Capture the cell that displays the provided text and extract its [x, y] central coordinate. 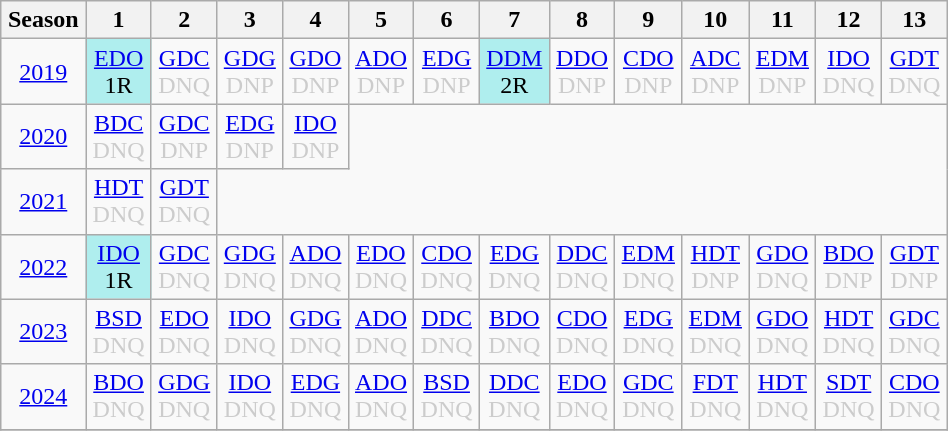
SDTDNQ [849, 396]
5 [381, 20]
EDO1R [119, 72]
6 [447, 20]
GDTDNP [914, 266]
IDO1R [119, 266]
FDTDNQ [716, 396]
2019 [44, 72]
8 [582, 20]
GDCDNP [184, 136]
ADCDNP [716, 72]
Season [44, 20]
2021 [44, 202]
10 [716, 20]
12 [849, 20]
BDCDNQ [119, 136]
7 [514, 20]
GDODNP [316, 72]
2022 [44, 266]
EDMDNP [782, 72]
2024 [44, 396]
BDODNP [849, 266]
13 [914, 20]
2023 [44, 332]
DDM2R [514, 72]
4 [316, 20]
HDTDNP [716, 266]
IDODNP [316, 136]
CDODNP [648, 72]
2020 [44, 136]
DDODNP [582, 72]
GDGDNP [250, 72]
ADODNP [381, 72]
9 [648, 20]
2 [184, 20]
11 [782, 20]
3 [250, 20]
1 [119, 20]
